For the text-containing cell, return its midpoint in (x, y) coordinate format. 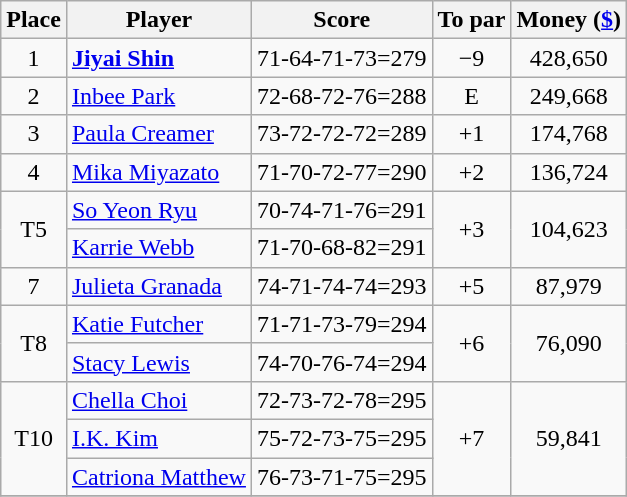
T5 (34, 229)
71-70-68-82=291 (342, 248)
72-73-72-78=295 (342, 400)
Player (158, 20)
+1 (472, 134)
+2 (472, 172)
1 (34, 58)
71-70-72-77=290 (342, 172)
428,650 (569, 58)
71-64-71-73=279 (342, 58)
7 (34, 286)
E (472, 96)
So Yeon Ryu (158, 210)
3 (34, 134)
I.K. Kim (158, 438)
104,623 (569, 229)
Jiyai Shin (158, 58)
76-73-71-75=295 (342, 477)
Inbee Park (158, 96)
+6 (472, 343)
Chella Choi (158, 400)
T10 (34, 438)
+5 (472, 286)
−9 (472, 58)
71-71-73-79=294 (342, 324)
249,668 (569, 96)
87,979 (569, 286)
Place (34, 20)
Score (342, 20)
73-72-72-72=289 (342, 134)
2 (34, 96)
75-72-73-75=295 (342, 438)
Julieta Granada (158, 286)
59,841 (569, 438)
To par (472, 20)
Katie Futcher (158, 324)
+3 (472, 229)
4 (34, 172)
74-71-74-74=293 (342, 286)
Mika Miyazato (158, 172)
Catriona Matthew (158, 477)
72-68-72-76=288 (342, 96)
76,090 (569, 343)
Karrie Webb (158, 248)
136,724 (569, 172)
Stacy Lewis (158, 362)
70-74-71-76=291 (342, 210)
+7 (472, 438)
Money ($) (569, 20)
74-70-76-74=294 (342, 362)
174,768 (569, 134)
Paula Creamer (158, 134)
T8 (34, 343)
